Extract the (x, y) coordinate from the center of the cell holding the provided text.  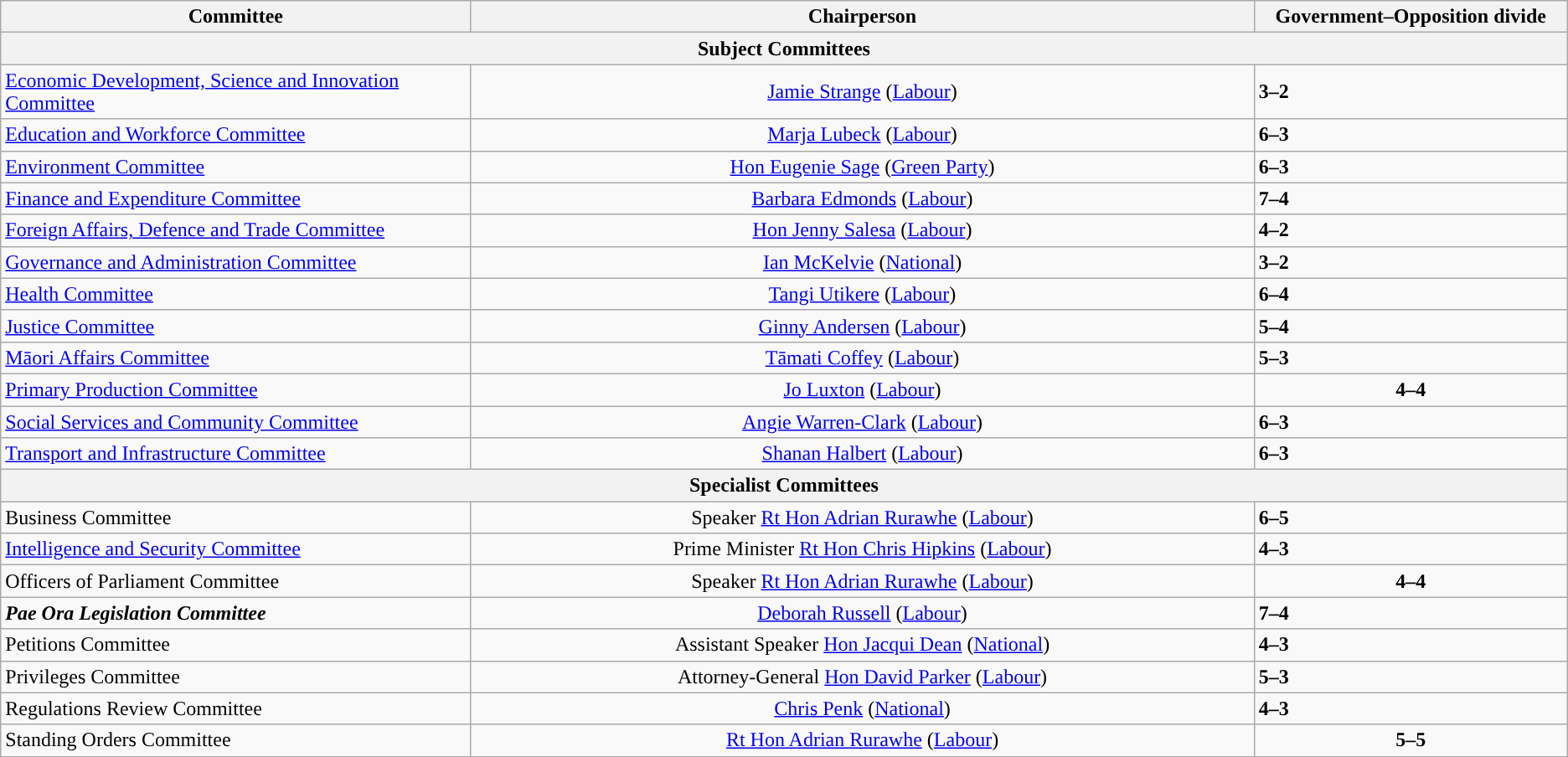
Attorney-General Hon David Parker (Labour) (863, 677)
Deborah Russell (Labour) (863, 613)
Officers of Parliament Committee (236, 581)
Justice Committee (236, 326)
Government–Opposition divide (1411, 17)
Rt Hon Adrian Rurawhe (Labour) (863, 740)
Petitions Committee (236, 645)
Hon Jenny Salesa (Labour) (863, 230)
Angie Warren-Clark (Labour) (863, 421)
Barbara Edmonds (Labour) (863, 198)
Regulations Review Committee (236, 708)
Business Committee (236, 518)
Specialist Committees (784, 486)
Assistant Speaker Hon Jacqui Dean (National) (863, 645)
Economic Development, Science and Innovation Committee (236, 92)
Ian McKelvie (National) (863, 262)
6–4 (1411, 294)
Tangi Utikere (Labour) (863, 294)
Prime Minister Rt Hon Chris Hipkins (Labour) (863, 549)
Education and Workforce Committee (236, 135)
Hon Eugenie Sage (Green Party) (863, 167)
Health Committee (236, 294)
Māori Affairs Committee (236, 358)
Jo Luxton (Labour) (863, 389)
Social Services and Community Committee (236, 421)
Shanan Halbert (Labour) (863, 454)
Tāmati Coffey (Labour) (863, 358)
Committee (236, 17)
Marja Lubeck (Labour) (863, 135)
Primary Production Committee (236, 389)
Subject Committees (784, 49)
Finance and Expenditure Committee (236, 198)
Privileges Committee (236, 677)
Foreign Affairs, Defence and Trade Committee (236, 230)
5–4 (1411, 326)
Chris Penk (National) (863, 708)
5–5 (1411, 740)
Intelligence and Security Committee (236, 549)
Transport and Infrastructure Committee (236, 454)
Governance and Administration Committee (236, 262)
Standing Orders Committee (236, 740)
Environment Committee (236, 167)
6–5 (1411, 518)
Ginny Andersen (Labour) (863, 326)
Pae Ora Legislation Committee (236, 613)
Chairperson (863, 17)
4–2 (1411, 230)
Jamie Strange (Labour) (863, 92)
